Detect which cell encompasses the target text, then output its (x, y) center coordinate. 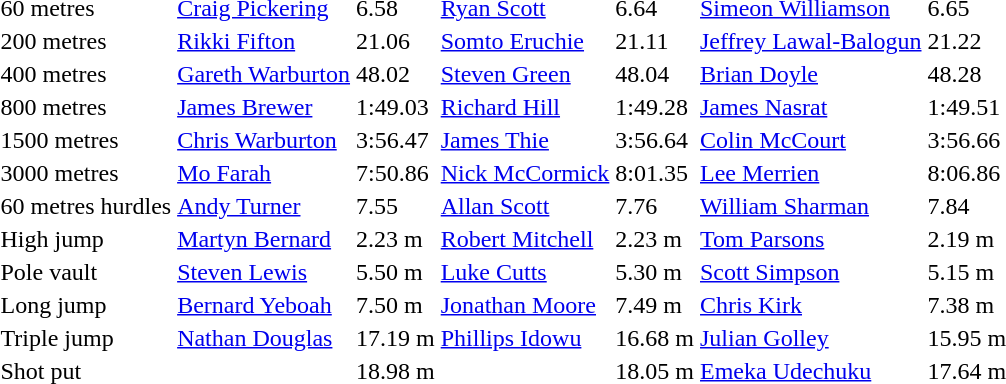
1:49.03 (396, 107)
5.50 m (396, 272)
21.06 (396, 41)
16.68 m (655, 338)
Bernard Yeboah (264, 305)
Lee Merrien (811, 173)
Luke Cutts (525, 272)
Richard Hill (525, 107)
1:49.28 (655, 107)
5.30 m (655, 272)
Steven Lewis (264, 272)
Nathan Douglas (264, 338)
James Thie (525, 140)
Chris Warburton (264, 140)
48.02 (396, 74)
Jeffrey Lawal-Balogun (811, 41)
7.49 m (655, 305)
Steven Green (525, 74)
8:01.35 (655, 173)
7:50.86 (396, 173)
7.50 m (396, 305)
17.19 m (396, 338)
Phillips Idowu (525, 338)
Robert Mitchell (525, 239)
William Sharman (811, 206)
Julian Golley (811, 338)
Somto Eruchie (525, 41)
21.11 (655, 41)
3:56.64 (655, 140)
Andy Turner (264, 206)
Allan Scott (525, 206)
Martyn Bernard (264, 239)
Brian Doyle (811, 74)
James Brewer (264, 107)
Gareth Warburton (264, 74)
Scott Simpson (811, 272)
Rikki Fifton (264, 41)
7.55 (396, 206)
Jonathan Moore (525, 305)
Nick McCormick (525, 173)
48.04 (655, 74)
Tom Parsons (811, 239)
3:56.47 (396, 140)
7.76 (655, 206)
Mo Farah (264, 173)
James Nasrat (811, 107)
Colin McCourt (811, 140)
Chris Kirk (811, 305)
